Determine the (X, Y) coordinate at the center of the cell enclosing the given text.  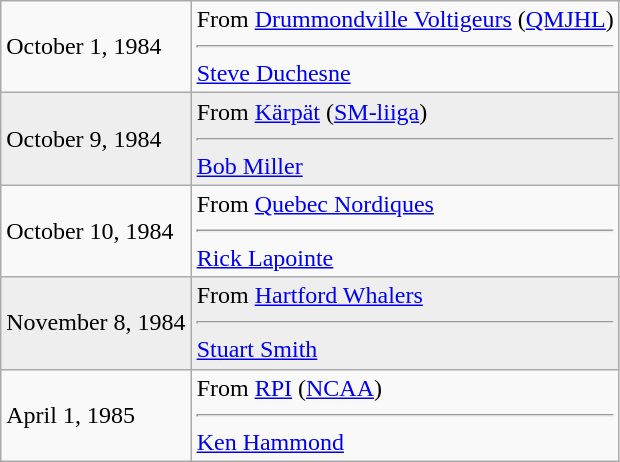
April 1, 1985 (96, 415)
October 10, 1984 (96, 231)
November 8, 1984 (96, 323)
From Kärpät (SM-liiga)Bob Miller (405, 139)
From Hartford WhalersStuart Smith (405, 323)
From Quebec NordiquesRick Lapointe (405, 231)
October 9, 1984 (96, 139)
October 1, 1984 (96, 47)
From Drummondville Voltigeurs (QMJHL)Steve Duchesne (405, 47)
From RPI (NCAA)Ken Hammond (405, 415)
